Return the (X, Y) coordinate for the center point of the cell that contains the specified text.  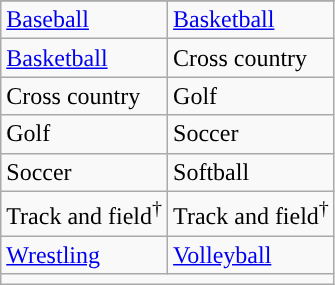
Wrestling (84, 255)
Softball (252, 172)
Baseball (84, 20)
Volleyball (252, 255)
